From the cell containing the given text, extract its center point as [x, y] coordinate. 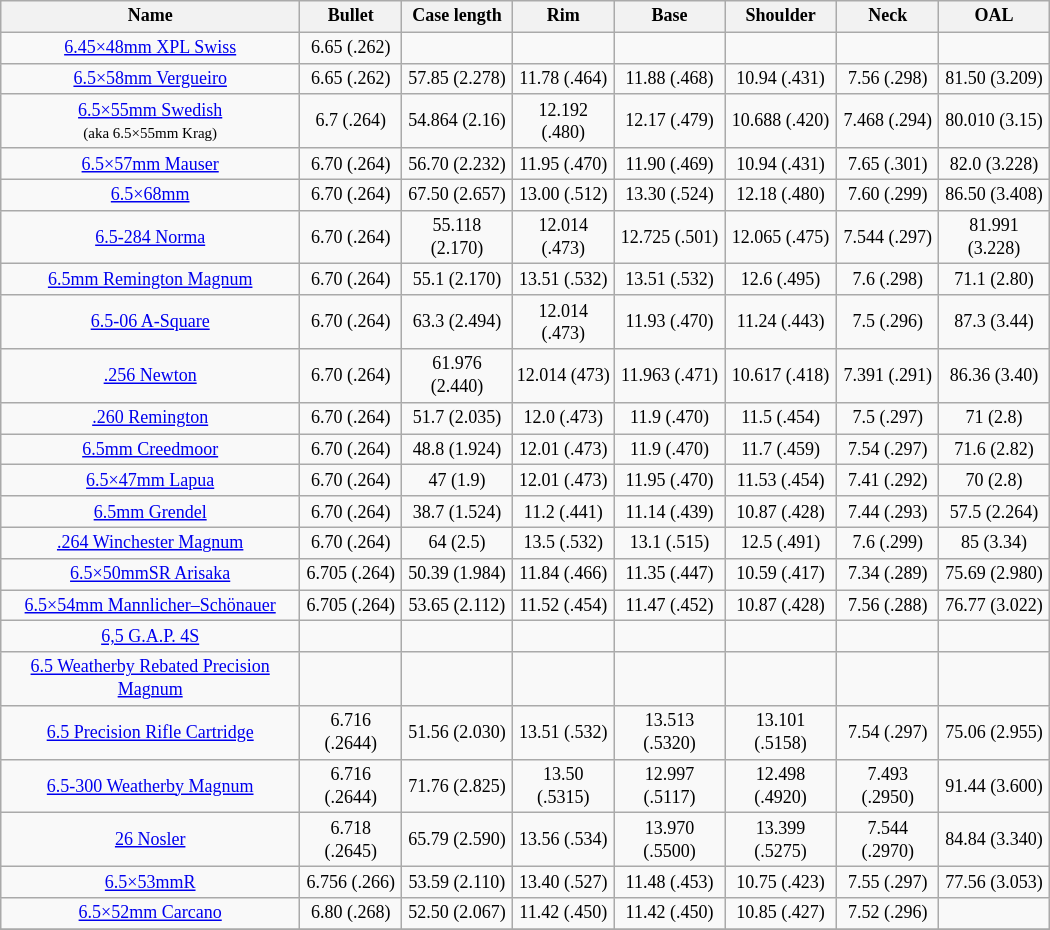
6.5×47mm Lapua [150, 480]
10.617 (.418) [781, 376]
51.56 (2.030) [457, 733]
13.5 (.532) [563, 542]
55.1 (2.170) [457, 280]
6.5×53mmR [150, 882]
13.30 (.524) [669, 194]
7.56 (.288) [888, 606]
.260 Remington [150, 418]
84.84 (3.340) [994, 840]
11.90 (.469) [669, 164]
71.1 (2.80) [994, 280]
53.65 (2.112) [457, 606]
67.50 (2.657) [457, 194]
6.5×50mmSR Arisaka [150, 574]
81.991 (3.228) [994, 237]
12.6 (.495) [781, 280]
6.5mm Remington Magnum [150, 280]
82.0 (3.228) [994, 164]
38.7 (1.524) [457, 512]
7.55 (.297) [888, 882]
77.56 (3.053) [994, 882]
6.5×58mm Vergueiro [150, 78]
.256 Newton [150, 376]
13.1 (.515) [669, 542]
7.493 (.2950) [888, 786]
6.5mm Grendel [150, 512]
11.35 (.447) [669, 574]
7.60 (.299) [888, 194]
12.014 (473) [563, 376]
11.47 (.452) [669, 606]
11.48 (.453) [669, 882]
7.65 (.301) [888, 164]
10.59 (.417) [781, 574]
12.5 (.491) [781, 542]
11.78 (.464) [563, 78]
75.69 (2.980) [994, 574]
12.997 (.5117) [669, 786]
12.192 (.480) [563, 121]
7.44 (.293) [888, 512]
85 (3.34) [994, 542]
6.5-06 A-Square [150, 322]
7.5 (.297) [888, 418]
13.101 (.5158) [781, 733]
11.88 (.468) [669, 78]
6.756 (.266) [351, 882]
6,5 G.A.P. 4S [150, 636]
12.18 (.480) [781, 194]
65.79 (2.590) [457, 840]
6.80 (.268) [351, 914]
12.0 (.473) [563, 418]
Neck [888, 16]
7.41 (.292) [888, 480]
11.7 (.459) [781, 450]
7.6 (.298) [888, 280]
10.688 (.420) [781, 121]
11.52 (.454) [563, 606]
13.50 (.5315) [563, 786]
12.17 (.479) [669, 121]
13.513 (.5320) [669, 733]
Bullet [351, 16]
12.725 (.501) [669, 237]
OAL [994, 16]
Base [669, 16]
7.52 (.296) [888, 914]
6.5×52mm Carcano [150, 914]
7.391 (.291) [888, 376]
13.399 (.5275) [781, 840]
71.6 (2.82) [994, 450]
12.065 (.475) [781, 237]
57.5 (2.264) [994, 512]
7.34 (.289) [888, 574]
81.50 (3.209) [994, 78]
91.44 (3.600) [994, 786]
Case length [457, 16]
52.50 (2.067) [457, 914]
80.010 (3.15) [994, 121]
71.76 (2.825) [457, 786]
26 Nosler [150, 840]
11.24 (.443) [781, 322]
6.45×48mm XPL Swiss [150, 48]
11.2 (.441) [563, 512]
6.7 (.264) [351, 121]
76.77 (3.022) [994, 606]
6.5-284 Norma [150, 237]
6.718 (.2645) [351, 840]
7.468 (.294) [888, 121]
12.498 (.4920) [781, 786]
11.93 (.470) [669, 322]
6.5×55mm Swedish (aka 6.5×55mm Krag) [150, 121]
11.53 (.454) [781, 480]
7.544 (.2970) [888, 840]
53.59 (2.110) [457, 882]
75.06 (2.955) [994, 733]
56.70 (2.232) [457, 164]
Name [150, 16]
6.5×68mm [150, 194]
Shoulder [781, 16]
64 (2.5) [457, 542]
6.5×57mm Mauser [150, 164]
71 (2.8) [994, 418]
10.85 (.427) [781, 914]
61.976 (2.440) [457, 376]
55.118 (2.170) [457, 237]
6.5 Precision Rifle Cartridge [150, 733]
87.3 (3.44) [994, 322]
6.5mm Creedmoor [150, 450]
13.00 (.512) [563, 194]
63.3 (2.494) [457, 322]
11.14 (.439) [669, 512]
Rim [563, 16]
7.56 (.298) [888, 78]
86.36 (3.40) [994, 376]
10.75 (.423) [781, 882]
70 (2.8) [994, 480]
86.50 (3.408) [994, 194]
11.963 (.471) [669, 376]
7.544 (.297) [888, 237]
.264 Winchester Magnum [150, 542]
6.5×54mm Mannlicher–Schönauer [150, 606]
50.39 (1.984) [457, 574]
7.6 (.299) [888, 542]
7.5 (.296) [888, 322]
57.85 (2.278) [457, 78]
51.7 (2.035) [457, 418]
13.56 (.534) [563, 840]
48.8 (1.924) [457, 450]
11.84 (.466) [563, 574]
6.5-300 Weatherby Magnum [150, 786]
11.5 (.454) [781, 418]
13.970 (.5500) [669, 840]
54.864 (2.16) [457, 121]
6.5 Weatherby Rebated Precision Magnum [150, 679]
47 (1.9) [457, 480]
13.40 (.527) [563, 882]
